From the cell containing the given text, extract its center point as (X, Y) coordinate. 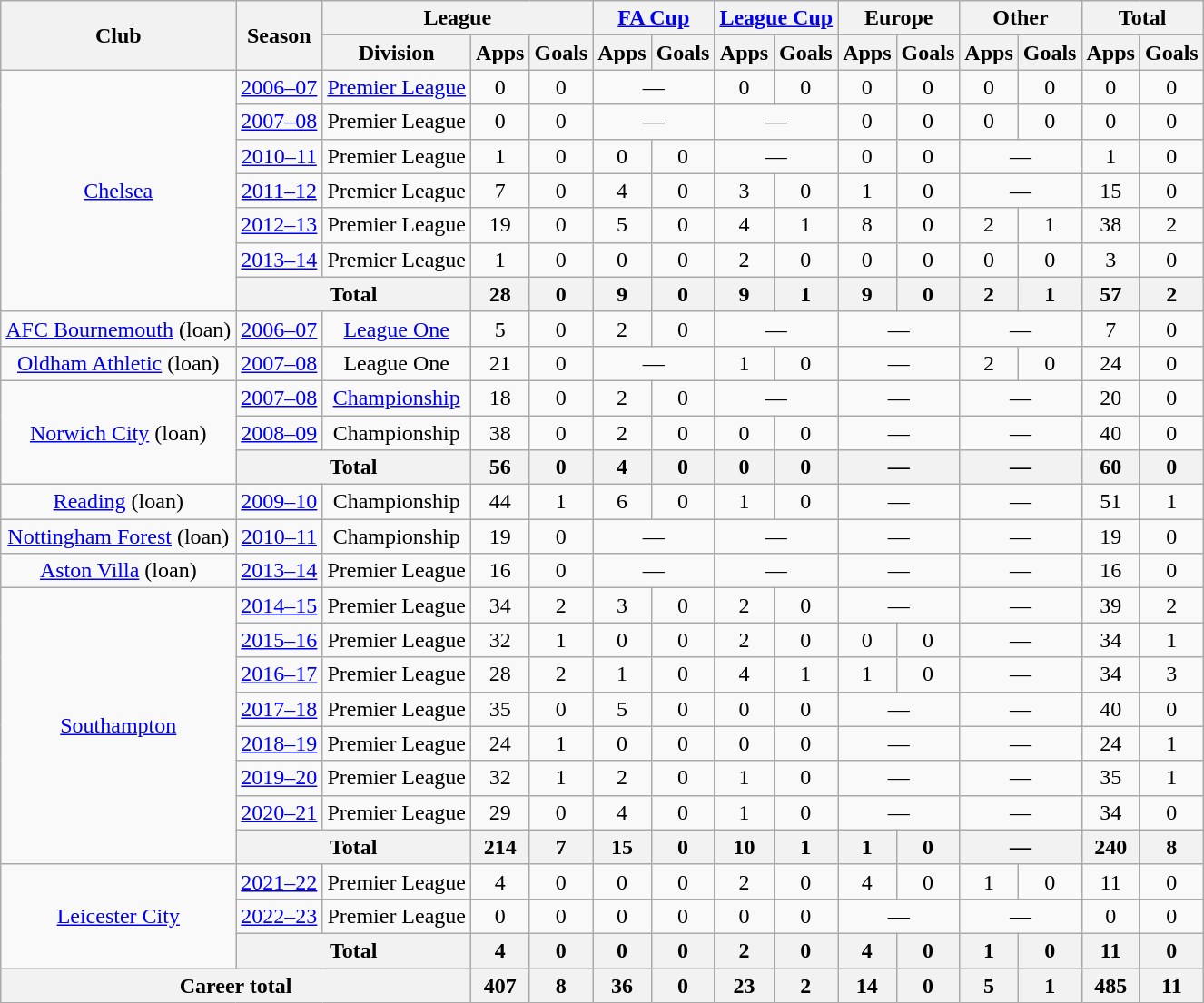
21 (500, 363)
60 (1110, 467)
29 (500, 812)
6 (622, 502)
51 (1110, 502)
League Cup (776, 18)
56 (500, 467)
FA Cup (654, 18)
Leicester City (118, 916)
2020–21 (280, 812)
Nottingham Forest (loan) (118, 536)
2008–09 (280, 433)
Oldham Athletic (loan) (118, 363)
485 (1110, 985)
57 (1110, 294)
2011–12 (280, 191)
240 (1110, 847)
2012–13 (280, 225)
Aston Villa (loan) (118, 571)
2015–16 (280, 640)
2014–15 (280, 605)
Southampton (118, 726)
League (458, 18)
Reading (loan) (118, 502)
Season (280, 35)
2021–22 (280, 881)
39 (1110, 605)
2019–20 (280, 778)
Norwich City (loan) (118, 432)
2017–18 (280, 709)
407 (500, 985)
2009–10 (280, 502)
20 (1110, 398)
Career total (236, 985)
44 (500, 502)
36 (622, 985)
18 (500, 398)
2018–19 (280, 743)
Other (1021, 18)
10 (745, 847)
Chelsea (118, 191)
Club (118, 35)
23 (745, 985)
AFC Bournemouth (loan) (118, 329)
2016–17 (280, 674)
Division (397, 53)
14 (867, 985)
2022–23 (280, 916)
214 (500, 847)
Europe (899, 18)
